Locate the cell with the specified text and output its (x, y) center coordinate. 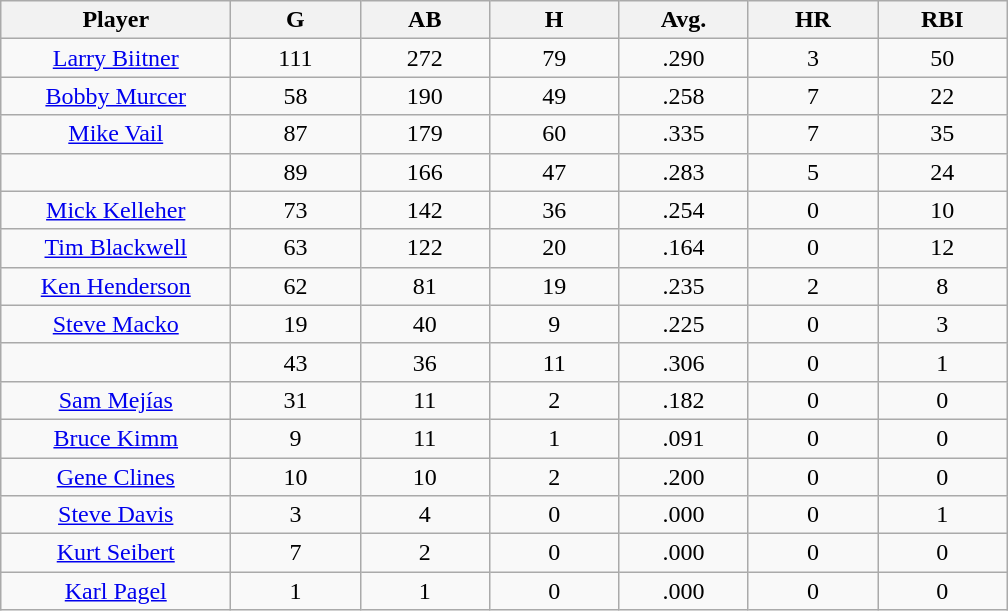
.254 (684, 210)
.235 (684, 286)
166 (424, 172)
31 (296, 400)
50 (942, 58)
Karl Pagel (116, 591)
AB (424, 20)
22 (942, 96)
89 (296, 172)
47 (554, 172)
122 (424, 248)
62 (296, 286)
Sam Mejías (116, 400)
.091 (684, 438)
H (554, 20)
142 (424, 210)
179 (424, 134)
73 (296, 210)
35 (942, 134)
.225 (684, 324)
24 (942, 172)
.335 (684, 134)
Ken Henderson (116, 286)
Bobby Murcer (116, 96)
4 (424, 515)
81 (424, 286)
RBI (942, 20)
Player (116, 20)
Kurt Seibert (116, 553)
58 (296, 96)
.306 (684, 362)
Larry Biitner (116, 58)
Steve Davis (116, 515)
.290 (684, 58)
79 (554, 58)
20 (554, 248)
Tim Blackwell (116, 248)
G (296, 20)
Steve Macko (116, 324)
87 (296, 134)
.283 (684, 172)
43 (296, 362)
60 (554, 134)
Mick Kelleher (116, 210)
Avg. (684, 20)
Gene Clines (116, 477)
.258 (684, 96)
.200 (684, 477)
HR (812, 20)
12 (942, 248)
49 (554, 96)
40 (424, 324)
63 (296, 248)
272 (424, 58)
111 (296, 58)
.182 (684, 400)
Mike Vail (116, 134)
5 (812, 172)
190 (424, 96)
Bruce Kimm (116, 438)
8 (942, 286)
.164 (684, 248)
